From the cell containing the given text, extract its center point as (x, y) coordinate. 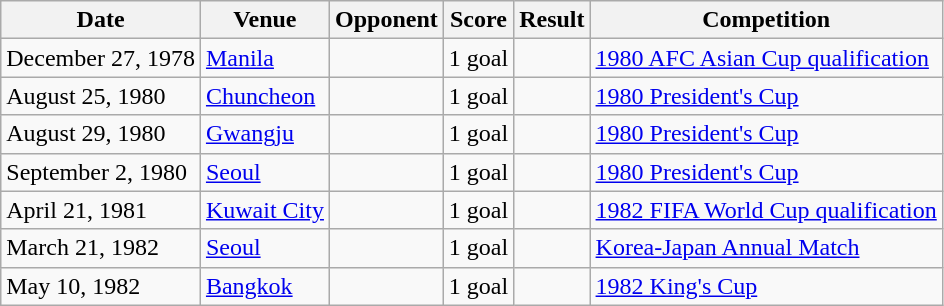
May 10, 1982 (101, 286)
Korea-Japan Annual Match (766, 248)
1982 King's Cup (766, 286)
Gwangju (264, 134)
1982 FIFA World Cup qualification (766, 210)
Bangkok (264, 286)
April 21, 1981 (101, 210)
1980 AFC Asian Cup qualification (766, 58)
Competition (766, 20)
Result (552, 20)
Chuncheon (264, 96)
March 21, 1982 (101, 248)
Venue (264, 20)
September 2, 1980 (101, 172)
August 25, 1980 (101, 96)
Manila (264, 58)
Score (478, 20)
Opponent (386, 20)
Kuwait City (264, 210)
Date (101, 20)
December 27, 1978 (101, 58)
August 29, 1980 (101, 134)
